Return the [x, y] coordinate for the center point of the cell that contains the specified text.  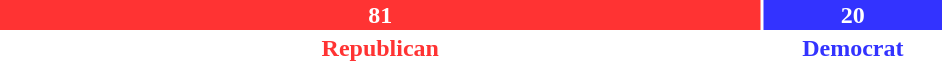
20 [853, 15]
81 [380, 15]
